Return [x, y] of the center of cell containing provided text 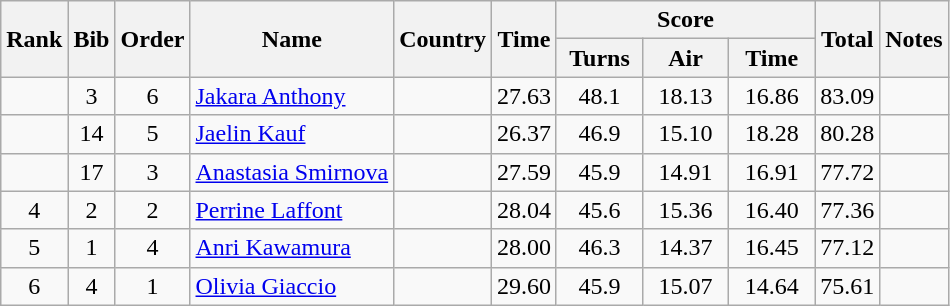
Olivia Giaccio [292, 286]
27.59 [524, 172]
27.63 [524, 96]
16.40 [772, 210]
Perrine Laffont [292, 210]
28.00 [524, 248]
80.28 [848, 134]
Air [686, 58]
Jakara Anthony [292, 96]
14.91 [686, 172]
15.10 [686, 134]
46.9 [599, 134]
Name [292, 39]
Score [685, 20]
Rank [34, 39]
15.07 [686, 286]
18.13 [686, 96]
Country [443, 39]
18.28 [772, 134]
Jaelin Kauf [292, 134]
77.72 [848, 172]
77.36 [848, 210]
16.91 [772, 172]
16.45 [772, 248]
Turns [599, 58]
Notes [914, 39]
Bib [92, 39]
26.37 [524, 134]
Anri Kawamura [292, 248]
Total [848, 39]
15.36 [686, 210]
83.09 [848, 96]
14.37 [686, 248]
17 [92, 172]
28.04 [524, 210]
48.1 [599, 96]
46.3 [599, 248]
16.86 [772, 96]
Order [152, 39]
45.6 [599, 210]
77.12 [848, 248]
14.64 [772, 286]
Anastasia Smirnova [292, 172]
75.61 [848, 286]
29.60 [524, 286]
14 [92, 134]
